Output the (X, Y) coordinate of the center of the cell containing the given text.  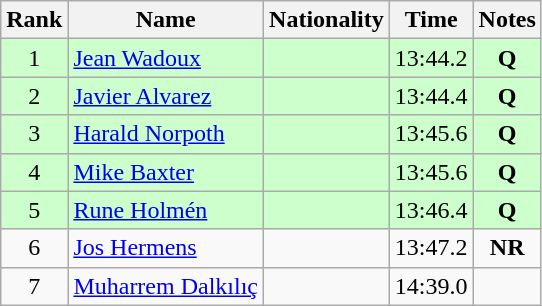
Harald Norpoth (166, 134)
NR (507, 248)
13:44.4 (431, 96)
13:44.2 (431, 58)
13:46.4 (431, 210)
Jean Wadoux (166, 58)
Muharrem Dalkılıç (166, 286)
Notes (507, 20)
14:39.0 (431, 286)
4 (34, 172)
Rune Holmén (166, 210)
6 (34, 248)
7 (34, 286)
Mike Baxter (166, 172)
3 (34, 134)
Time (431, 20)
5 (34, 210)
Nationality (327, 20)
2 (34, 96)
1 (34, 58)
Javier Alvarez (166, 96)
13:47.2 (431, 248)
Name (166, 20)
Jos Hermens (166, 248)
Rank (34, 20)
